Capture the cell that displays the provided text and extract its (x, y) central coordinate. 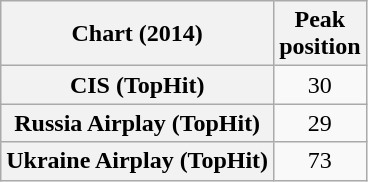
73 (320, 161)
Ukraine Airplay (TopHit) (138, 161)
30 (320, 85)
Russia Airplay (TopHit) (138, 123)
Peakposition (320, 34)
CIS (TopHit) (138, 85)
29 (320, 123)
Chart (2014) (138, 34)
